Locate the cell with the specified text and output its [X, Y] center coordinate. 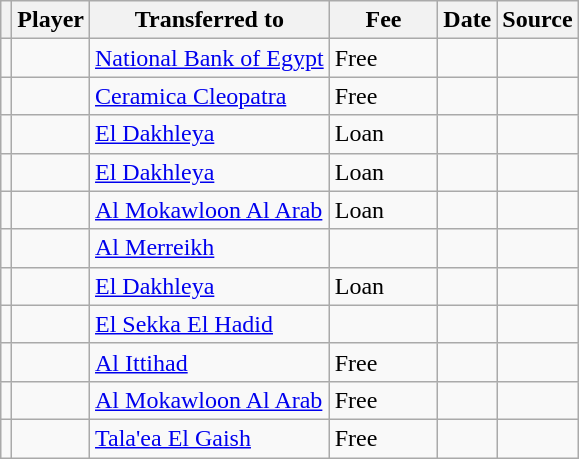
El Sekka El Hadid [210, 324]
Source [538, 20]
Al Merreikh [210, 248]
Tala'ea El Gaish [210, 438]
Al Ittihad [210, 362]
Fee [384, 20]
Ceramica Cleopatra [210, 96]
Player [51, 20]
Date [468, 20]
National Bank of Egypt [210, 58]
Transferred to [210, 20]
